Return the [X, Y] coordinate for the center point of the cell that contains the specified text.  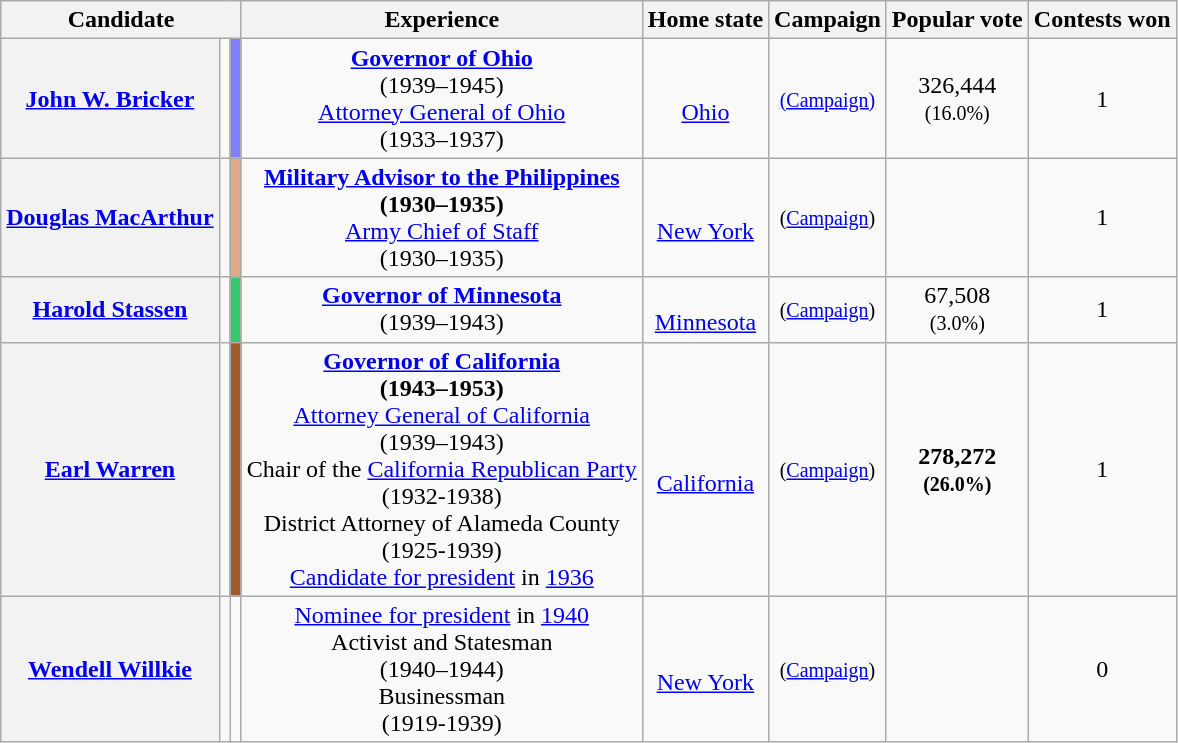
John W. Bricker [110, 98]
Experience [442, 20]
Minnesota [705, 310]
Governor of Minnesota(1939–1943) [442, 310]
Candidate [122, 20]
Douglas MacArthur [110, 218]
Contests won [1102, 20]
Harold Stassen [110, 310]
326,444(16.0%) [957, 98]
Governor of Ohio(1939–1945)Attorney General of Ohio(1933–1937) [442, 98]
278,272(26.0%) [957, 469]
Campaign [828, 20]
Ohio [705, 98]
Wendell Willkie [110, 669]
Earl Warren [110, 469]
Military Advisor to the Philippines(1930–1935)Army Chief of Staff(1930–1935) [442, 218]
Nominee for president in 1940Activist and Statesman(1940–1944)Businessman(1919-1939) [442, 669]
California [705, 469]
0 [1102, 669]
Home state [705, 20]
67,508(3.0%) [957, 310]
Popular vote [957, 20]
